Return the [X, Y] coordinate for the center point of the cell that contains the specified text.  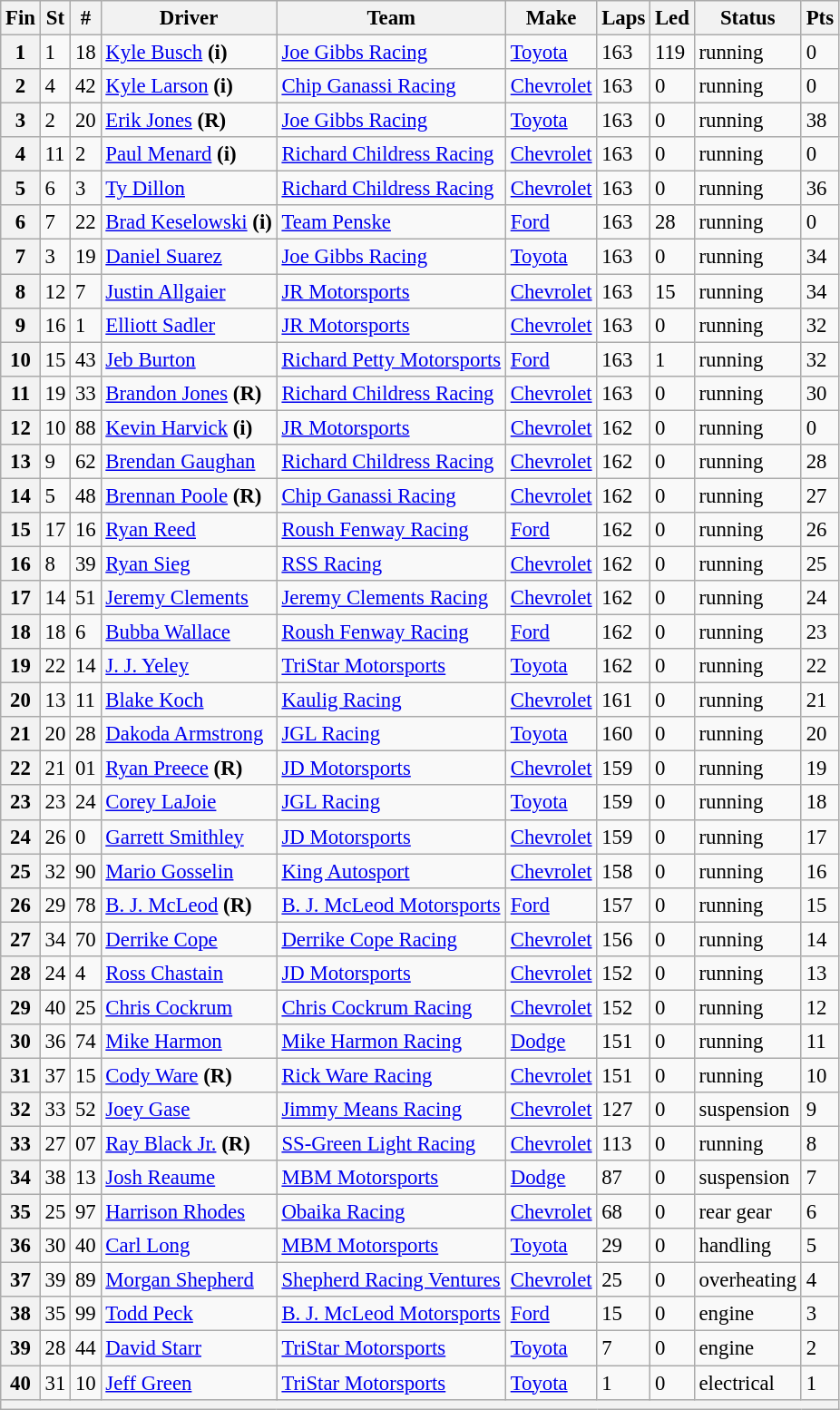
119 [673, 53]
07 [85, 1144]
Ross Chastain [189, 974]
Garrett Smithley [189, 837]
overheating [747, 1280]
Richard Petty Motorsports [391, 359]
Carl Long [189, 1246]
Jeb Burton [189, 359]
Blake Koch [189, 700]
Morgan Shepherd [189, 1280]
Ryan Reed [189, 530]
Ray Black Jr. (R) [189, 1144]
Kyle Larson (i) [189, 86]
Joey Gase [189, 1110]
Pts [820, 18]
Brandon Jones (R) [189, 393]
King Autosport [391, 871]
Bubba Wallace [189, 632]
42 [85, 86]
Shepherd Racing Ventures [391, 1280]
89 [85, 1280]
# [85, 18]
Chris Cockrum Racing [391, 1007]
electrical [747, 1383]
Derrike Cope [189, 939]
Laps [624, 18]
Kevin Harvick (i) [189, 427]
87 [624, 1178]
97 [85, 1212]
127 [624, 1110]
Todd Peck [189, 1315]
90 [85, 871]
Brad Keselowski (i) [189, 222]
68 [624, 1212]
J. J. Yeley [189, 666]
Corey LaJoie [189, 803]
52 [85, 1110]
Kyle Busch (i) [189, 53]
Ryan Preece (R) [189, 769]
78 [85, 905]
Driver [189, 18]
Rick Ware Racing [391, 1075]
88 [85, 427]
Ryan Sieg [189, 563]
Harrison Rhodes [189, 1212]
Derrike Cope Racing [391, 939]
Chris Cockrum [189, 1007]
99 [85, 1315]
Josh Reaume [189, 1178]
Brennan Poole (R) [189, 495]
51 [85, 598]
Mario Gosselin [189, 871]
Led [673, 18]
62 [85, 462]
Mike Harmon Racing [391, 1042]
Kaulig Racing [391, 700]
158 [624, 871]
160 [624, 734]
Dakoda Armstrong [189, 734]
St [54, 18]
01 [85, 769]
156 [624, 939]
Jeremy Clements [189, 598]
rear gear [747, 1212]
157 [624, 905]
48 [85, 495]
RSS Racing [391, 563]
Cody Ware (R) [189, 1075]
Jeremy Clements Racing [391, 598]
Jeff Green [189, 1383]
44 [85, 1348]
Daniel Suarez [189, 257]
70 [85, 939]
113 [624, 1144]
Mike Harmon [189, 1042]
Status [747, 18]
Justin Allgaier [189, 291]
Jimmy Means Racing [391, 1110]
Team Penske [391, 222]
Fin [21, 18]
Team [391, 18]
David Starr [189, 1348]
SS-Green Light Racing [391, 1144]
Elliott Sadler [189, 325]
43 [85, 359]
74 [85, 1042]
Ty Dillon [189, 189]
Brendan Gaughan [189, 462]
Make [551, 18]
161 [624, 700]
Erik Jones (R) [189, 121]
handling [747, 1246]
B. J. McLeod (R) [189, 905]
Paul Menard (i) [189, 154]
Obaika Racing [391, 1212]
